For the text-containing cell, return its midpoint in [X, Y] coordinate format. 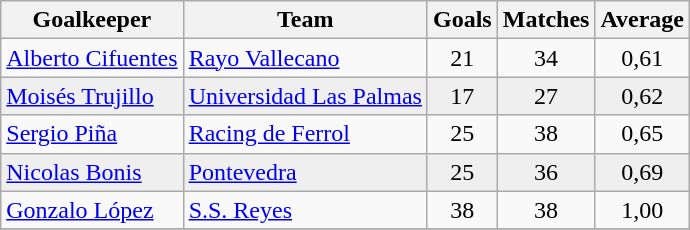
Racing de Ferrol [305, 134]
21 [462, 58]
Moisés Trujillo [92, 96]
Universidad Las Palmas [305, 96]
Matches [546, 20]
0,62 [642, 96]
27 [546, 96]
0,69 [642, 172]
Team [305, 20]
Average [642, 20]
Goalkeeper [92, 20]
Goals [462, 20]
Nicolas Bonis [92, 172]
1,00 [642, 210]
Rayo Vallecano [305, 58]
S.S. Reyes [305, 210]
17 [462, 96]
Pontevedra [305, 172]
0,61 [642, 58]
Alberto Cifuentes [92, 58]
0,65 [642, 134]
36 [546, 172]
Gonzalo López [92, 210]
34 [546, 58]
Sergio Piña [92, 134]
